Capture the cell that displays the provided text and extract its (X, Y) central coordinate. 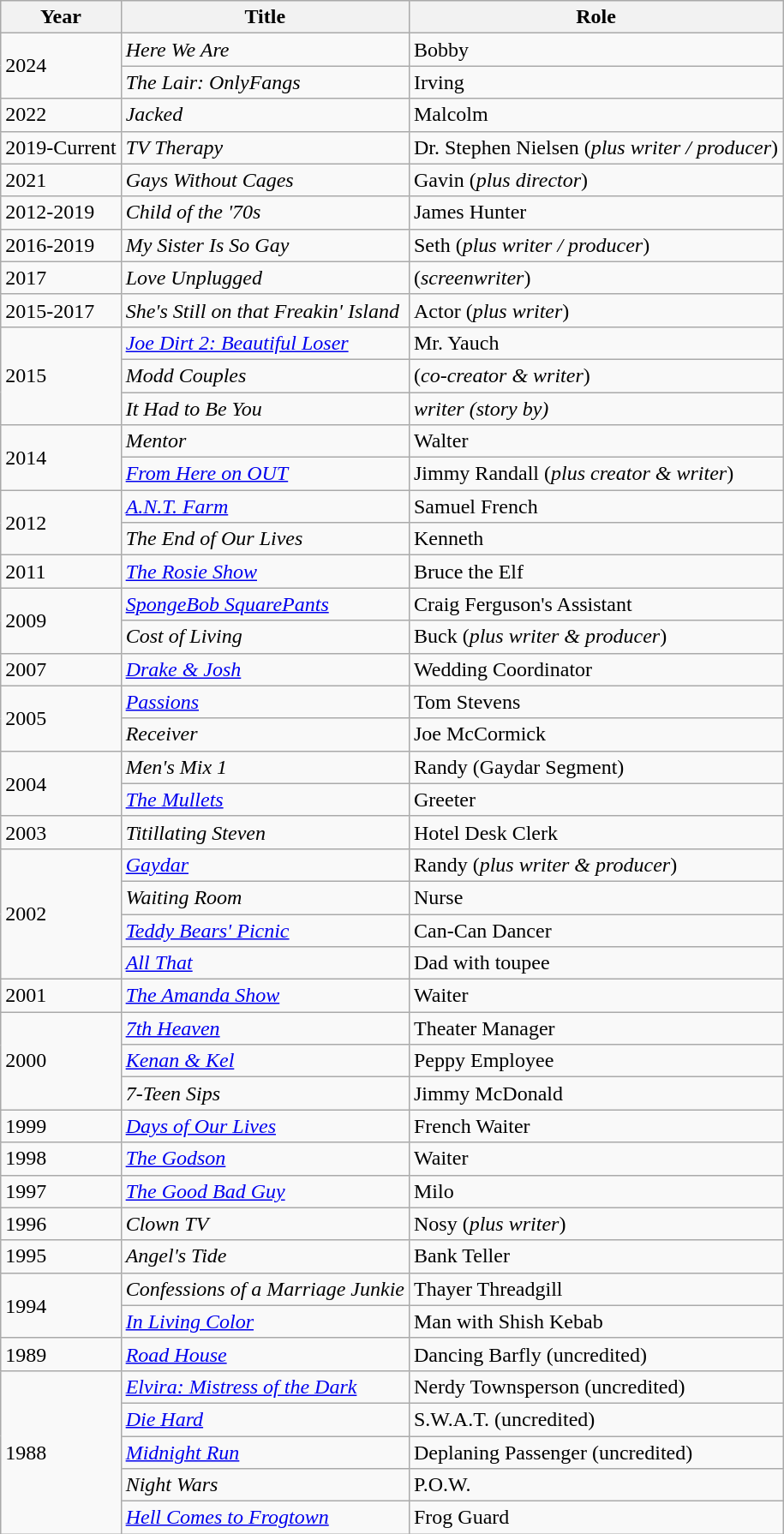
Milo (595, 1191)
Nerdy Townsperson (uncredited) (595, 1387)
2021 (61, 180)
Dancing Barfly (uncredited) (595, 1354)
Mentor (265, 441)
1996 (61, 1224)
French Waiter (595, 1126)
Theater Manager (595, 1028)
1994 (61, 1305)
Jimmy Randall (plus creator & writer) (595, 474)
Dad with toupee (595, 963)
7th Heaven (265, 1028)
2015-2017 (61, 310)
(screenwriter) (595, 278)
Men's Mix 1 (265, 767)
1989 (61, 1354)
2005 (61, 718)
S.W.A.T. (uncredited) (595, 1419)
2024 (61, 66)
Seth (plus writer / producer) (595, 245)
Angel's Tide (265, 1256)
The Rosie Show (265, 572)
She's Still on that Freakin' Island (265, 310)
Walter (595, 441)
2017 (61, 278)
My Sister Is So Gay (265, 245)
Drake & Josh (265, 669)
Clown TV (265, 1224)
7-Teen Sips (265, 1094)
Kenneth (595, 539)
Kenan & Kel (265, 1061)
All That (265, 963)
Samuel French (595, 506)
Bank Teller (595, 1256)
Hotel Desk Clerk (595, 832)
Nurse (595, 897)
Year (61, 17)
Love Unplugged (265, 278)
2012-2019 (61, 213)
Frog Guard (595, 1518)
The Mullets (265, 800)
2007 (61, 669)
Elvira: Mistress of the Dark (265, 1387)
Peppy Employee (595, 1061)
A.N.T. Farm (265, 506)
Jacked (265, 115)
2004 (61, 783)
Mr. Yauch (595, 343)
Tom Stevens (595, 702)
Dr. Stephen Nielsen (plus writer / producer) (595, 147)
The Godson (265, 1159)
Days of Our Lives (265, 1126)
Greeter (595, 800)
2011 (61, 572)
1999 (61, 1126)
2022 (61, 115)
Irving (595, 82)
Gaydar (265, 865)
It Had to Be You (265, 409)
2015 (61, 375)
Title (265, 17)
2009 (61, 620)
2000 (61, 1061)
Receiver (265, 734)
2012 (61, 523)
Nosy (plus writer) (595, 1224)
Road House (265, 1354)
Joe Dirt 2: Beautiful Loser (265, 343)
Confessions of a Marriage Junkie (265, 1289)
Bruce the Elf (595, 572)
Joe McCormick (595, 734)
Thayer Threadgill (595, 1289)
Malcolm (595, 115)
Deplaning Passenger (uncredited) (595, 1453)
P.O.W. (595, 1485)
Here We Are (265, 50)
Randy (plus writer & producer) (595, 865)
1997 (61, 1191)
(co-creator & writer) (595, 375)
Night Wars (265, 1485)
1988 (61, 1452)
1998 (61, 1159)
The End of Our Lives (265, 539)
James Hunter (595, 213)
The Lair: OnlyFangs (265, 82)
Hell Comes to Frogtown (265, 1518)
Man with Shish Kebab (595, 1321)
2002 (61, 914)
Child of the '70s (265, 213)
1995 (61, 1256)
Teddy Bears' Picnic (265, 930)
Waiting Room (265, 897)
Passions (265, 702)
2001 (61, 996)
Titillating Steven (265, 832)
2019-Current (61, 147)
Die Hard (265, 1419)
Bobby (595, 50)
2003 (61, 832)
2016-2019 (61, 245)
Buck (plus writer & producer) (595, 637)
In Living Color (265, 1321)
Gavin (plus director) (595, 180)
Craig Ferguson's Assistant (595, 604)
Gays Without Cages (265, 180)
SpongeBob SquarePants (265, 604)
Actor (plus writer) (595, 310)
writer (story by) (595, 409)
The Amanda Show (265, 996)
Randy (Gaydar Segment) (595, 767)
Jimmy McDonald (595, 1094)
TV Therapy (265, 147)
Cost of Living (265, 637)
The Good Bad Guy (265, 1191)
Role (595, 17)
Wedding Coordinator (595, 669)
From Here on OUT (265, 474)
2014 (61, 458)
Can-Can Dancer (595, 930)
Midnight Run (265, 1453)
Modd Couples (265, 375)
